Return (x, y) of the center of cell containing provided text 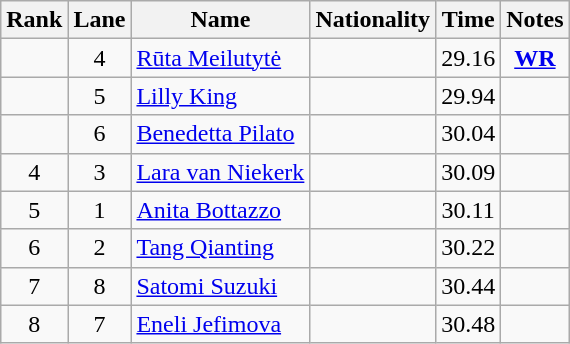
Eneli Jefimova (220, 324)
Notes (535, 20)
Nationality (373, 20)
29.94 (468, 96)
Anita Bottazzo (220, 210)
Lilly King (220, 96)
3 (100, 172)
Lara van Niekerk (220, 172)
Rūta Meilutytė (220, 58)
1 (100, 210)
WR (535, 58)
30.22 (468, 248)
30.44 (468, 286)
2 (100, 248)
Rank (34, 20)
Time (468, 20)
30.11 (468, 210)
Name (220, 20)
30.09 (468, 172)
Lane (100, 20)
29.16 (468, 58)
Tang Qianting (220, 248)
Satomi Suzuki (220, 286)
30.48 (468, 324)
30.04 (468, 134)
Benedetta Pilato (220, 134)
